Identify which cell holds the provided text, then report its [x, y] central coordinate. 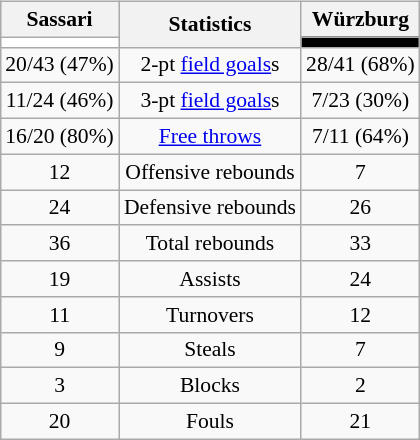
11 [60, 314]
Turnovers [210, 314]
Sassari [60, 19]
Offensive rebounds [210, 172]
Fouls [210, 421]
3 [60, 386]
Free throws [210, 136]
33 [360, 243]
2 [360, 386]
19 [60, 279]
Assists [210, 279]
Blocks [210, 386]
Defensive rebounds [210, 208]
20/43 (47%) [60, 65]
7/11 (64%) [360, 136]
16/20 (80%) [60, 136]
11/24 (46%) [60, 101]
7/23 (30%) [360, 101]
Würzburg [360, 19]
Statistics [210, 24]
28/41 (68%) [360, 65]
26 [360, 208]
Steals [210, 350]
21 [360, 421]
Total rebounds [210, 243]
3-pt field goalss [210, 101]
20 [60, 421]
2-pt field goalss [210, 65]
9 [60, 350]
36 [60, 243]
